Provide the (x, y) coordinate of the cell's center where the given text is located.  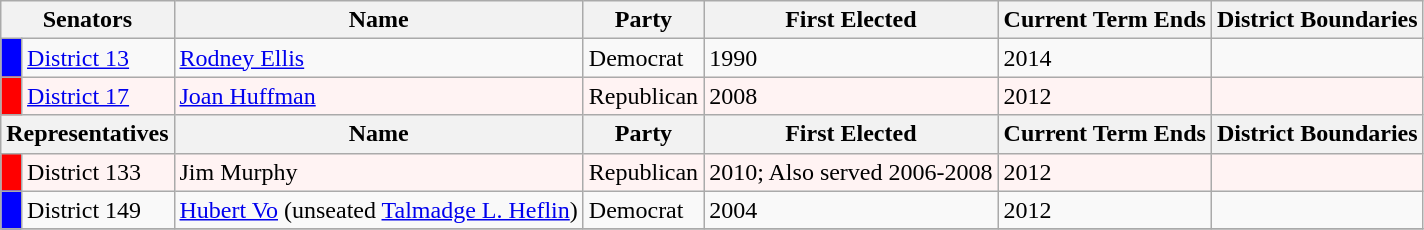
2014 (1104, 58)
Rodney Ellis (378, 58)
2008 (851, 96)
2004 (851, 210)
2010; Also served 2006-2008 (851, 172)
District 149 (98, 210)
District 17 (98, 96)
Joan Huffman (378, 96)
Senators (88, 20)
District 133 (98, 172)
Hubert Vo (unseated Talmadge L. Heflin) (378, 210)
Representatives (88, 134)
1990 (851, 58)
Jim Murphy (378, 172)
District 13 (98, 58)
